Find where the given text appears and provide that cell's center as [x, y] coordinate. 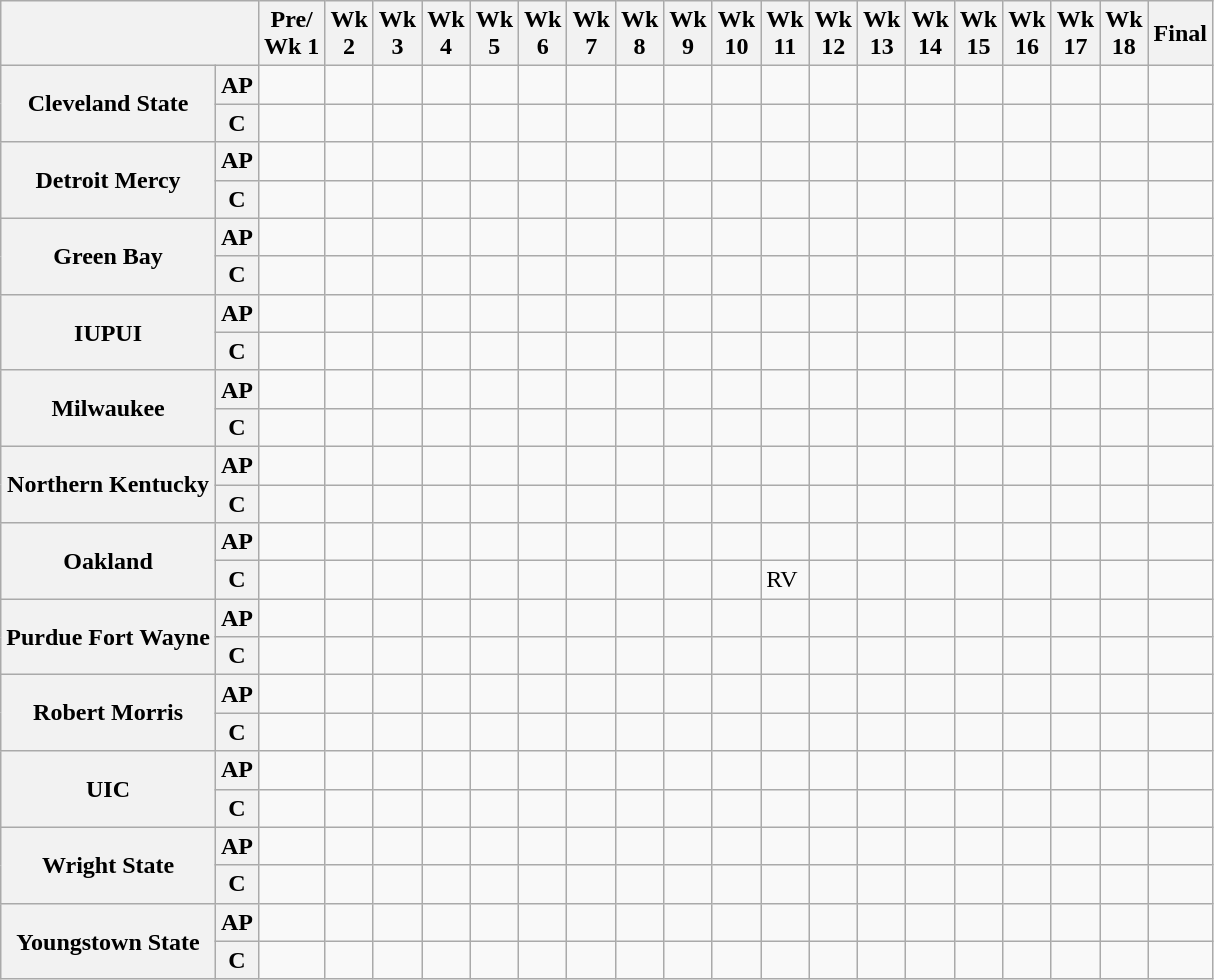
Wk4 [446, 34]
Wk17 [1075, 34]
Wk11 [785, 34]
Detroit Mercy [108, 180]
Wk8 [639, 34]
Pre/Wk 1 [291, 34]
Wk3 [397, 34]
UIC [108, 789]
Wk13 [881, 34]
Cleveland State [108, 104]
Robert Morris [108, 713]
Wk12 [833, 34]
Wright State [108, 865]
Milwaukee [108, 408]
Green Bay [108, 256]
Youngstown State [108, 941]
Wk18 [1124, 34]
Wk16 [1027, 34]
Wk2 [349, 34]
Northern Kentucky [108, 484]
Wk9 [688, 34]
Wk7 [591, 34]
Wk10 [736, 34]
Wk6 [543, 34]
RV [785, 580]
Wk5 [494, 34]
Wk15 [978, 34]
IUPUI [108, 332]
Purdue Fort Wayne [108, 637]
Wk14 [930, 34]
Oakland [108, 561]
Final [1180, 34]
